Return (x, y) of the center of cell containing provided text 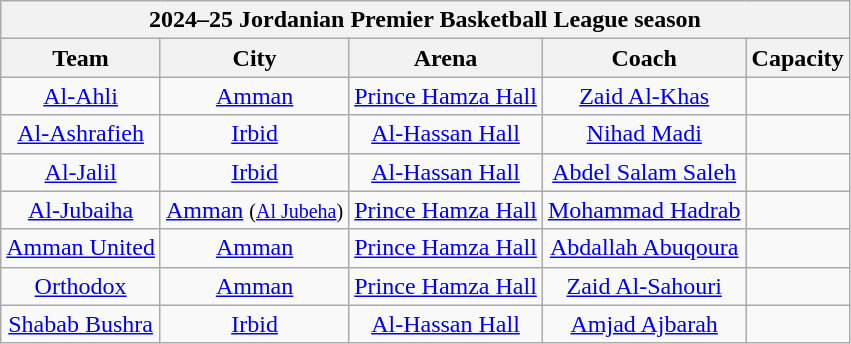
Coach (644, 58)
Orthodox (81, 286)
Nihad Madi (644, 134)
Abdallah Abuqoura (644, 248)
Al-Jubaiha (81, 210)
Team (81, 58)
Zaid Al-Khas (644, 96)
Arena (446, 58)
Al-Ashrafieh (81, 134)
Zaid Al-Sahouri (644, 286)
Al-Ahli (81, 96)
Amjad Ajbarah (644, 324)
Amman United (81, 248)
Shabab Bushra (81, 324)
Abdel Salam Saleh (644, 172)
City (254, 58)
Amman (Al Jubeha) (254, 210)
Capacity (798, 58)
2024–25 Jordanian Premier Basketball League season (425, 20)
Mohammad Hadrab (644, 210)
Al-Jalil (81, 172)
